Capture the cell that displays the provided text and extract its (x, y) central coordinate. 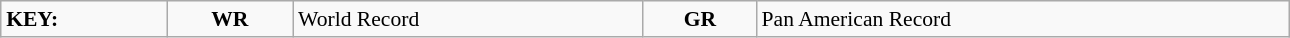
Pan American Record (1023, 19)
KEY: (84, 19)
WR (230, 19)
World Record (468, 19)
GR (700, 19)
